Identify which cell holds the provided text, then report its [x, y] central coordinate. 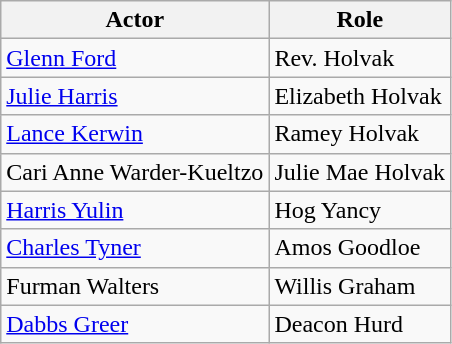
Glenn Ford [135, 58]
Willis Graham [360, 286]
Charles Tyner [135, 248]
Role [360, 20]
Julie Harris [135, 96]
Lance Kerwin [135, 134]
Harris Yulin [135, 210]
Actor [135, 20]
Dabbs Greer [135, 324]
Hog Yancy [360, 210]
Deacon Hurd [360, 324]
Ramey Holvak [360, 134]
Amos Goodloe [360, 248]
Julie Mae Holvak [360, 172]
Elizabeth Holvak [360, 96]
Cari Anne Warder-Kueltzo [135, 172]
Rev. Holvak [360, 58]
Furman Walters [135, 286]
